Locate the cell with the specified text and output its [x, y] center coordinate. 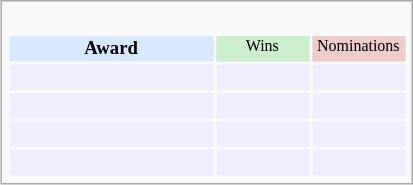
Nominations [358, 50]
Award [110, 50]
Wins [262, 50]
